Return [x, y] of the center of cell containing provided text 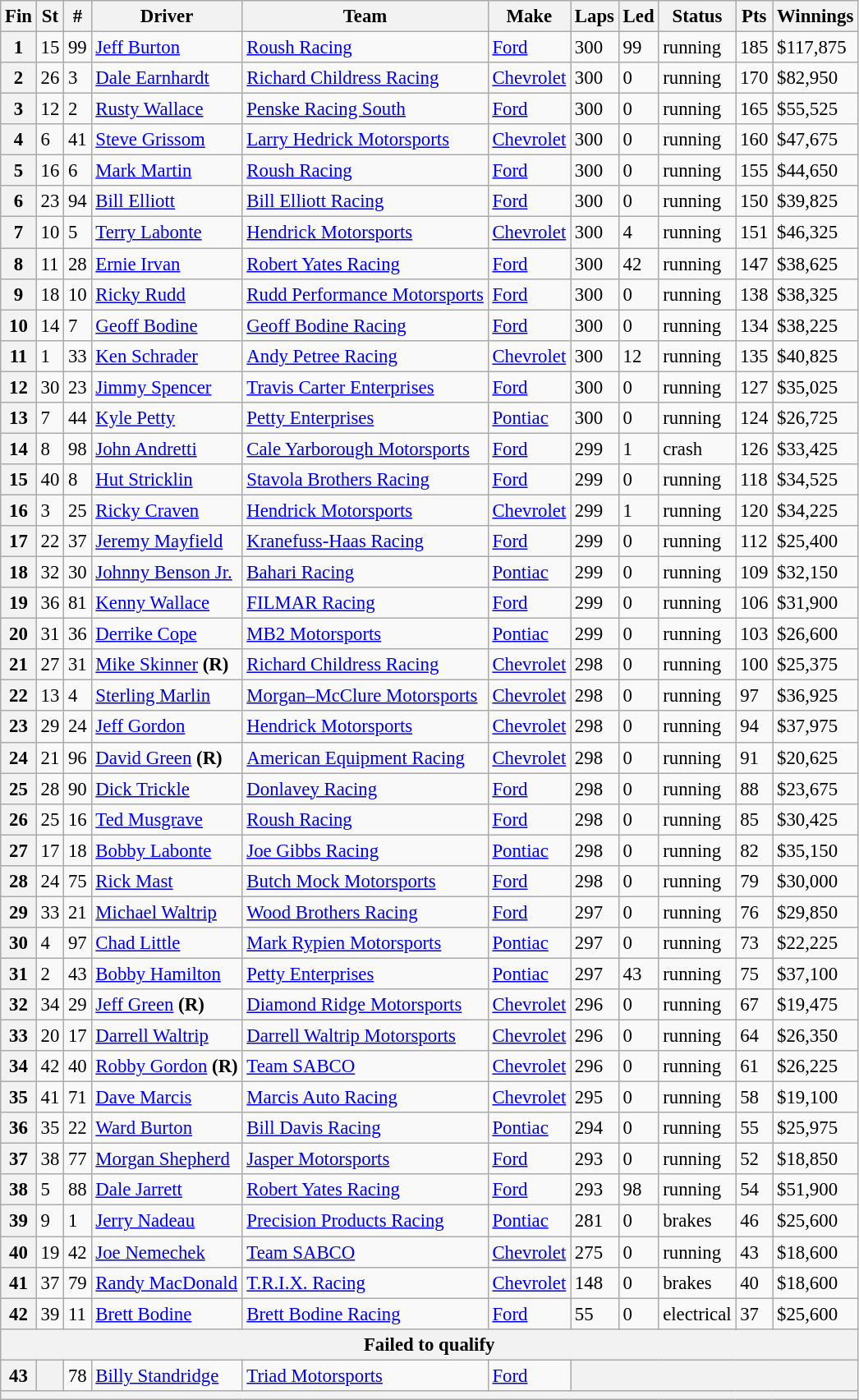
90 [77, 789]
Failed to qualify [429, 1344]
Darrell Waltrip [167, 1036]
295 [595, 1098]
MB2 Motorsports [365, 634]
109 [754, 573]
150 [754, 201]
$31,900 [815, 603]
$33,425 [815, 449]
100 [754, 665]
170 [754, 78]
$38,625 [815, 264]
$25,400 [815, 541]
$35,150 [815, 850]
Dale Earnhardt [167, 78]
103 [754, 634]
81 [77, 603]
52 [754, 1159]
Darrell Waltrip Motorsports [365, 1036]
112 [754, 541]
$23,675 [815, 789]
Stavola Brothers Racing [365, 480]
61 [754, 1066]
Jeff Gordon [167, 727]
64 [754, 1036]
Kranefuss-Haas Racing [365, 541]
$51,900 [815, 1190]
151 [754, 233]
$40,825 [815, 356]
Joe Gibbs Racing [365, 850]
$36,925 [815, 696]
Bahari Racing [365, 573]
58 [754, 1098]
Driver [167, 16]
294 [595, 1128]
David Green (R) [167, 758]
John Andretti [167, 449]
Marcis Auto Racing [365, 1098]
$35,025 [815, 387]
$30,425 [815, 819]
Kyle Petty [167, 418]
Michael Waltrip [167, 912]
$26,225 [815, 1066]
135 [754, 356]
Chad Little [167, 943]
Jeff Burton [167, 48]
Rick Mast [167, 882]
67 [754, 1005]
Ward Burton [167, 1128]
$37,975 [815, 727]
124 [754, 418]
71 [77, 1098]
Fin [19, 16]
$19,100 [815, 1098]
American Equipment Racing [365, 758]
Butch Mock Motorsports [365, 882]
Jeff Green (R) [167, 1005]
Bobby Hamilton [167, 974]
118 [754, 480]
$29,850 [815, 912]
Joe Nemechek [167, 1252]
Rusty Wallace [167, 109]
$37,100 [815, 974]
275 [595, 1252]
Status [697, 16]
$34,525 [815, 480]
Bill Davis Racing [365, 1128]
Ricky Rudd [167, 294]
# [77, 16]
$38,325 [815, 294]
Morgan–McClure Motorsports [365, 696]
Morgan Shepherd [167, 1159]
Team [365, 16]
46 [754, 1221]
Larry Hedrick Motorsports [365, 140]
147 [754, 264]
Bobby Labonte [167, 850]
134 [754, 325]
Mike Skinner (R) [167, 665]
91 [754, 758]
Dave Marcis [167, 1098]
Steve Grissom [167, 140]
$44,650 [815, 171]
FILMAR Racing [365, 603]
Mark Martin [167, 171]
Laps [595, 16]
138 [754, 294]
76 [754, 912]
Precision Products Racing [365, 1221]
$34,225 [815, 510]
$18,850 [815, 1159]
281 [595, 1221]
$38,225 [815, 325]
T.R.I.X. Racing [365, 1283]
St [49, 16]
Billy Standridge [167, 1375]
Jimmy Spencer [167, 387]
Wood Brothers Racing [365, 912]
126 [754, 449]
$20,625 [815, 758]
155 [754, 171]
Cale Yarborough Motorsports [365, 449]
Led [639, 16]
Mark Rypien Motorsports [365, 943]
Triad Motorsports [365, 1375]
$39,825 [815, 201]
Kenny Wallace [167, 603]
96 [77, 758]
Brett Bodine Racing [365, 1314]
Sterling Marlin [167, 696]
Penske Racing South [365, 109]
Ernie Irvan [167, 264]
$26,350 [815, 1036]
Bill Elliott [167, 201]
$19,475 [815, 1005]
$82,950 [815, 78]
$22,225 [815, 943]
Andy Petree Racing [365, 356]
Geoff Bodine [167, 325]
$30,000 [815, 882]
Make [529, 16]
Rudd Performance Motorsports [365, 294]
electrical [697, 1314]
44 [77, 418]
106 [754, 603]
77 [77, 1159]
185 [754, 48]
Ken Schrader [167, 356]
Brett Bodine [167, 1314]
Dale Jarrett [167, 1190]
Geoff Bodine Racing [365, 325]
Winnings [815, 16]
crash [697, 449]
Hut Stricklin [167, 480]
165 [754, 109]
Dick Trickle [167, 789]
54 [754, 1190]
148 [595, 1283]
Jerry Nadeau [167, 1221]
Terry Labonte [167, 233]
78 [77, 1375]
Jeremy Mayfield [167, 541]
$55,525 [815, 109]
$32,150 [815, 573]
Bill Elliott Racing [365, 201]
Pts [754, 16]
73 [754, 943]
85 [754, 819]
$25,975 [815, 1128]
Jasper Motorsports [365, 1159]
$26,725 [815, 418]
127 [754, 387]
Diamond Ridge Motorsports [365, 1005]
$46,325 [815, 233]
Ricky Craven [167, 510]
$117,875 [815, 48]
$25,375 [815, 665]
Donlavey Racing [365, 789]
Robby Gordon (R) [167, 1066]
Johnny Benson Jr. [167, 573]
Travis Carter Enterprises [365, 387]
$26,600 [815, 634]
Ted Musgrave [167, 819]
Derrike Cope [167, 634]
160 [754, 140]
82 [754, 850]
120 [754, 510]
Randy MacDonald [167, 1283]
$47,675 [815, 140]
